Scan for the cell matching the given text and deliver its (X, Y) coordinate at center. 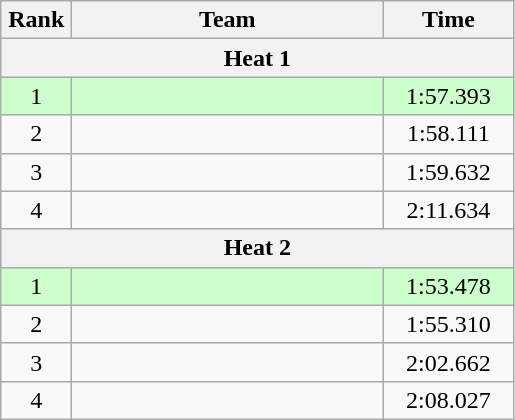
1:58.111 (448, 134)
Heat 1 (258, 58)
1:59.632 (448, 172)
Heat 2 (258, 248)
2:11.634 (448, 210)
Time (448, 20)
2:02.662 (448, 362)
1:53.478 (448, 286)
2:08.027 (448, 400)
1:55.310 (448, 324)
1:57.393 (448, 96)
Team (228, 20)
Rank (36, 20)
